Search for the cell housing the specified text and yield its [x, y] center coordinate. 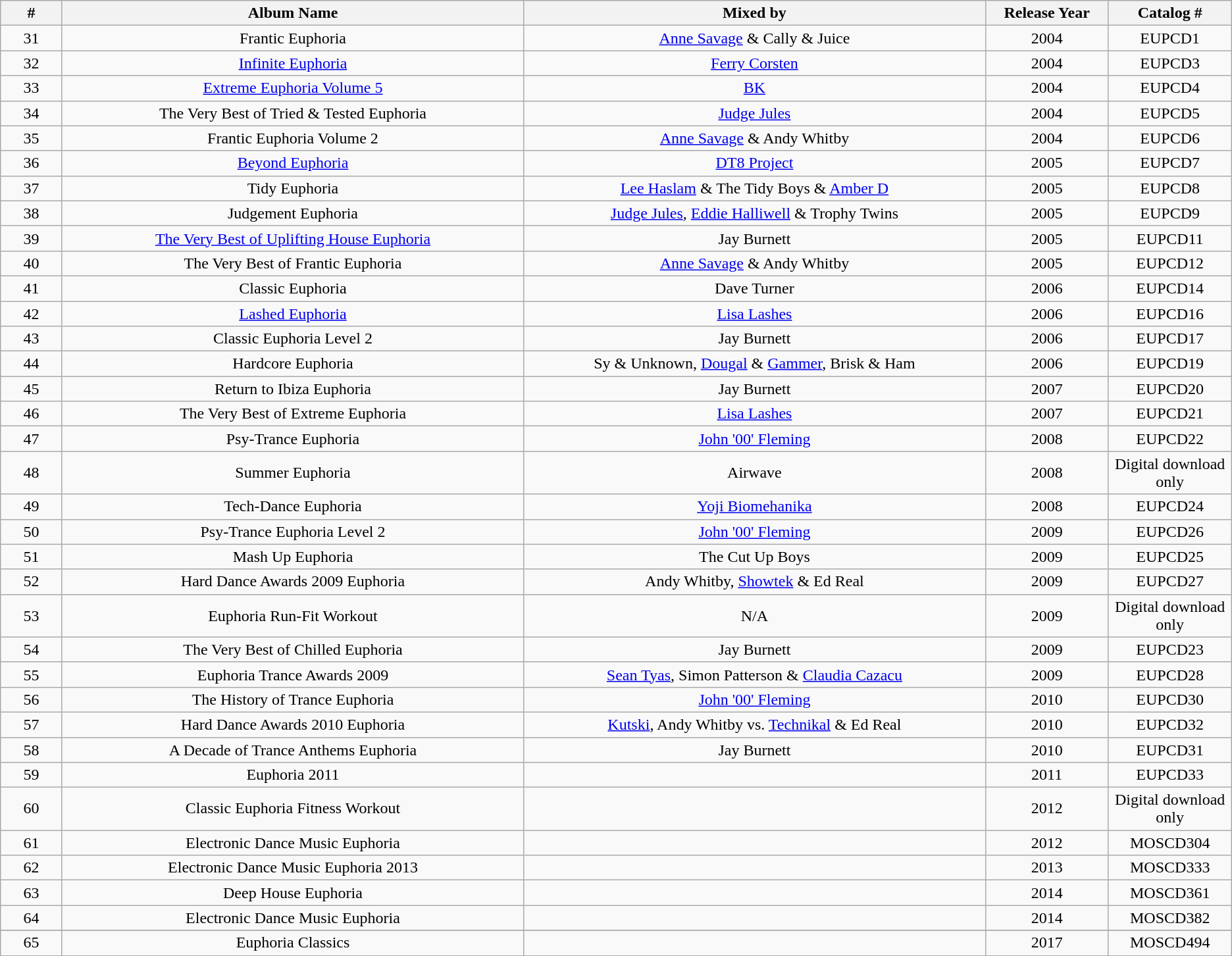
EUPCD27 [1170, 582]
Dave Turner [754, 288]
EUPCD6 [1170, 138]
2011 [1046, 775]
Psy-Trance Euphoria [292, 439]
Frantic Euphoria [292, 38]
EUPCD21 [1170, 414]
Electronic Dance Music Euphoria 2013 [292, 868]
EUPCD16 [1170, 314]
EUPCD26 [1170, 532]
Classic Euphoria [292, 288]
The Cut Up Boys [754, 557]
The Very Best of Frantic Euphoria [292, 263]
56 [32, 699]
Judge Jules [754, 113]
Hard Dance Awards 2010 Euphoria [292, 724]
Sean Tyas, Simon Patterson & Claudia Cazacu [754, 674]
52 [32, 582]
Deep House Euphoria [292, 893]
Classic Euphoria Fitness Workout [292, 809]
MOSCD361 [1170, 893]
BK [754, 88]
54 [32, 649]
Catalog # [1170, 13]
Kutski, Andy Whitby vs. Technikal & Ed Real [754, 724]
EUPCD7 [1170, 163]
EUPCD23 [1170, 649]
45 [32, 389]
Lashed Euphoria [292, 314]
Judge Jules, Eddie Halliwell & Trophy Twins [754, 213]
EUPCD12 [1170, 263]
34 [32, 113]
50 [32, 532]
Tech-Dance Euphoria [292, 507]
Mixed by [754, 13]
EUPCD1 [1170, 38]
The History of Trance Euphoria [292, 699]
EUPCD5 [1170, 113]
EUPCD14 [1170, 288]
Hardcore Euphoria [292, 364]
Hard Dance Awards 2009 Euphoria [292, 582]
Release Year [1046, 13]
Album Name [292, 13]
EUPCD17 [1170, 339]
A Decade of Trance Anthems Euphoria [292, 749]
MOSCD382 [1170, 918]
39 [32, 238]
62 [32, 868]
EUPCD8 [1170, 188]
EUPCD28 [1170, 674]
Anne Savage & Cally & Juice [754, 38]
EUPCD22 [1170, 439]
Psy-Trance Euphoria Level 2 [292, 532]
61 [32, 843]
Andy Whitby, Showtek & Ed Real [754, 582]
44 [32, 364]
55 [32, 674]
EUPCD19 [1170, 364]
EUPCD33 [1170, 775]
59 [32, 775]
Euphoria Trance Awards 2009 [292, 674]
Ferry Corsten [754, 63]
EUPCD9 [1170, 213]
47 [32, 439]
57 [32, 724]
The Very Best of Tried & Tested Euphoria [292, 113]
Tidy Euphoria [292, 188]
51 [32, 557]
49 [32, 507]
46 [32, 414]
37 [32, 188]
Sy & Unknown, Dougal & Gammer, Brisk & Ham [754, 364]
42 [32, 314]
EUPCD20 [1170, 389]
EUPCD31 [1170, 749]
Beyond Euphoria [292, 163]
48 [32, 472]
Yoji Biomehanika [754, 507]
43 [32, 339]
31 [32, 38]
EUPCD4 [1170, 88]
60 [32, 809]
32 [32, 63]
36 [32, 163]
Lee Haslam & The Tidy Boys & Amber D [754, 188]
MOSCD304 [1170, 843]
Classic Euphoria Level 2 [292, 339]
EUPCD30 [1170, 699]
The Very Best of Uplifting House Euphoria [292, 238]
33 [32, 88]
58 [32, 749]
EUPCD11 [1170, 238]
Extreme Euphoria Volume 5 [292, 88]
N/A [754, 616]
Judgement Euphoria [292, 213]
EUPCD32 [1170, 724]
Euphoria Classics [292, 943]
53 [32, 616]
63 [32, 893]
65 [32, 943]
DT8 Project [754, 163]
EUPCD25 [1170, 557]
Return to Ibiza Euphoria [292, 389]
Airwave [754, 472]
Summer Euphoria [292, 472]
EUPCD24 [1170, 507]
# [32, 13]
Euphoria Run-Fit Workout [292, 616]
MOSCD333 [1170, 868]
Frantic Euphoria Volume 2 [292, 138]
The Very Best of Extreme Euphoria [292, 414]
Mash Up Euphoria [292, 557]
The Very Best of Chilled Euphoria [292, 649]
41 [32, 288]
2017 [1046, 943]
38 [32, 213]
2013 [1046, 868]
Infinite Euphoria [292, 63]
64 [32, 918]
Euphoria 2011 [292, 775]
35 [32, 138]
EUPCD3 [1170, 63]
40 [32, 263]
MOSCD494 [1170, 943]
